Detect which cell encompasses the target text, then output its [X, Y] center coordinate. 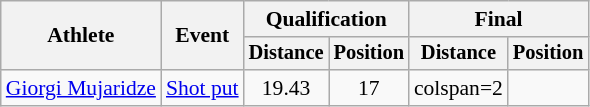
Qualification [326, 19]
Giorgi Mujaridze [81, 88]
Final [498, 19]
Shot put [202, 88]
19.43 [286, 88]
Athlete [81, 36]
colspan=2 [458, 88]
Event [202, 36]
17 [369, 88]
